Output the [x, y] coordinate of the center of the cell containing the given text.  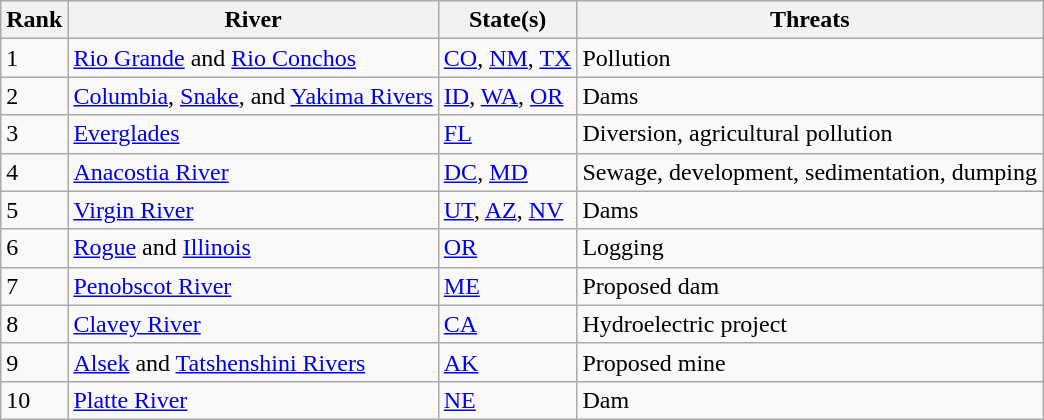
Proposed dam [810, 286]
Threats [810, 20]
Clavey River [253, 324]
Dam [810, 400]
Anacostia River [253, 172]
River [253, 20]
ID, WA, OR [508, 96]
Rio Grande and Rio Conchos [253, 58]
Alsek and Tatshenshini Rivers [253, 362]
State(s) [508, 20]
FL [508, 134]
Diversion, agricultural pollution [810, 134]
Pollution [810, 58]
Platte River [253, 400]
CA [508, 324]
Virgin River [253, 210]
Logging [810, 248]
10 [34, 400]
5 [34, 210]
DC, MD [508, 172]
3 [34, 134]
CO, NM, TX [508, 58]
ME [508, 286]
Sewage, development, sedimentation, dumping [810, 172]
Rank [34, 20]
Proposed mine [810, 362]
OR [508, 248]
6 [34, 248]
4 [34, 172]
7 [34, 286]
9 [34, 362]
Hydroelectric project [810, 324]
NE [508, 400]
Columbia, Snake, and Yakima Rivers [253, 96]
Penobscot River [253, 286]
Everglades [253, 134]
1 [34, 58]
2 [34, 96]
UT, AZ, NV [508, 210]
8 [34, 324]
Rogue and Illinois [253, 248]
AK [508, 362]
